Identify which cell holds the provided text, then report its (X, Y) central coordinate. 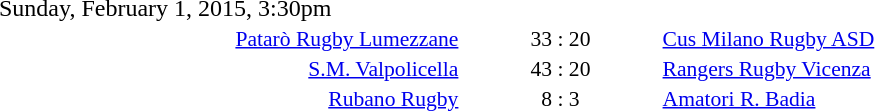
33 : 20 (560, 38)
43 : 20 (560, 68)
